Extract the [x, y] coordinate from the center of the cell holding the provided text.  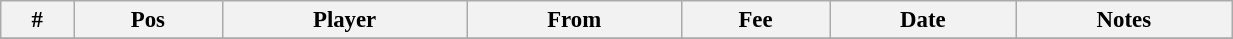
Pos [148, 20]
From [574, 20]
Player [344, 20]
Notes [1124, 20]
Fee [755, 20]
Date [923, 20]
# [38, 20]
